Locate the cell with the specified text and output its [X, Y] center coordinate. 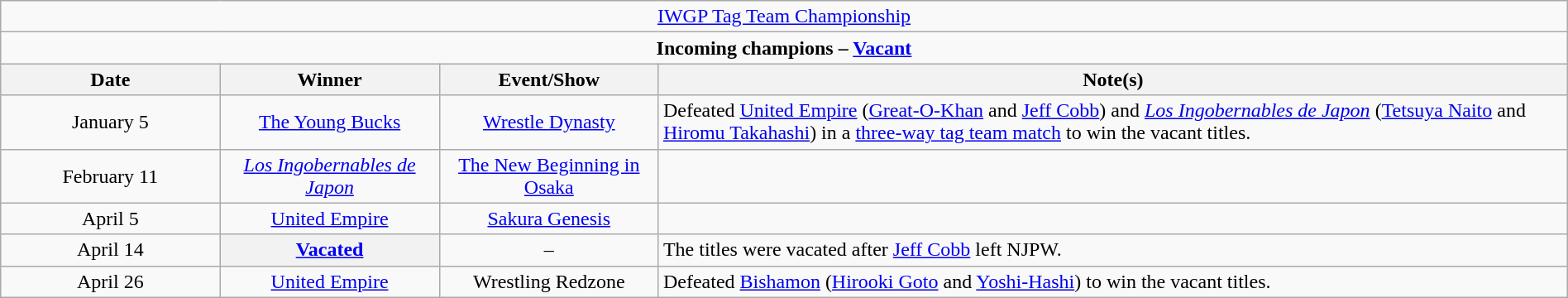
Event/Show [549, 79]
February 11 [111, 175]
Vacated [329, 250]
The titles were vacated after Jeff Cobb left NJPW. [1113, 250]
Los Ingobernables de Japon [329, 175]
The Young Bucks [329, 123]
Wrestle Dynasty [549, 123]
April 14 [111, 250]
Date [111, 79]
IWGP Tag Team Championship [784, 17]
April 5 [111, 219]
Incoming champions – Vacant [784, 48]
January 5 [111, 123]
Note(s) [1113, 79]
Sakura Genesis [549, 219]
April 26 [111, 281]
– [549, 250]
Winner [329, 79]
The New Beginning in Osaka [549, 175]
Wrestling Redzone [549, 281]
Defeated Bishamon (Hirooki Goto and Yoshi-Hashi) to win the vacant titles. [1113, 281]
